Provide the (X, Y) coordinate of the cell's center where the given text is located.  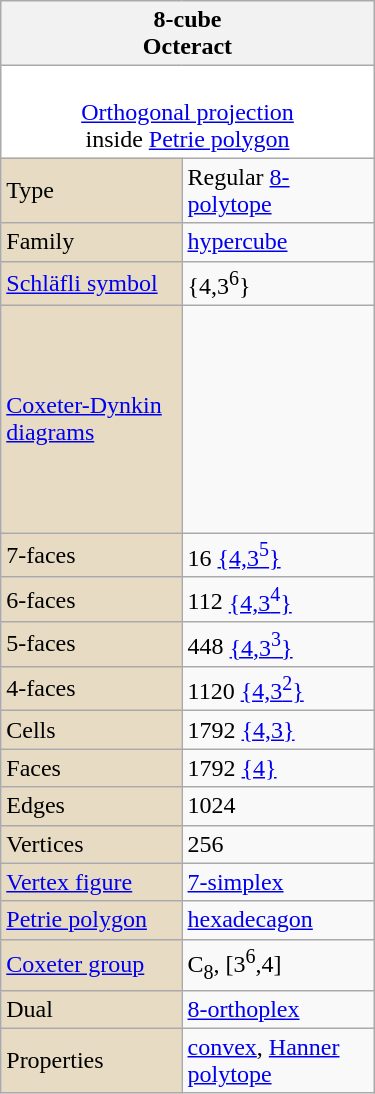
Schläfli symbol (92, 284)
Cells (92, 730)
Edges (92, 806)
Coxeter-Dynkin diagrams (92, 420)
1792 {4} (278, 768)
Vertex figure (92, 882)
6-faces (92, 600)
Orthogonal projectioninside Petrie polygon (188, 112)
Dual (92, 1009)
8-orthoplex (278, 1009)
8-cubeOcteract (188, 34)
1024 (278, 806)
convex, Hanner polytope (278, 1060)
Faces (92, 768)
1120 {4,32} (278, 688)
4-faces (92, 688)
16 {4,35} (278, 556)
Properties (92, 1060)
Type (92, 190)
5-faces (92, 644)
256 (278, 844)
1792 {4,3} (278, 730)
Petrie polygon (92, 920)
hexadecagon (278, 920)
C8, [36,4] (278, 964)
448 {4,33} (278, 644)
7-faces (92, 556)
hypercube (278, 242)
Coxeter group (92, 964)
Regular 8-polytope (278, 190)
Vertices (92, 844)
7-simplex (278, 882)
{4,36} (278, 284)
Family (92, 242)
112 {4,34} (278, 600)
